Search for the cell housing the specified text and yield its [X, Y] center coordinate. 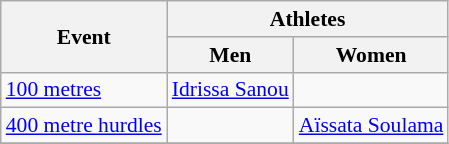
400 metre hurdles [84, 126]
Athletes [308, 19]
Idrissa Sanou [230, 90]
Women [372, 55]
100 metres [84, 90]
Aïssata Soulama [372, 126]
Event [84, 36]
Men [230, 55]
